Capture the cell that displays the provided text and extract its (X, Y) central coordinate. 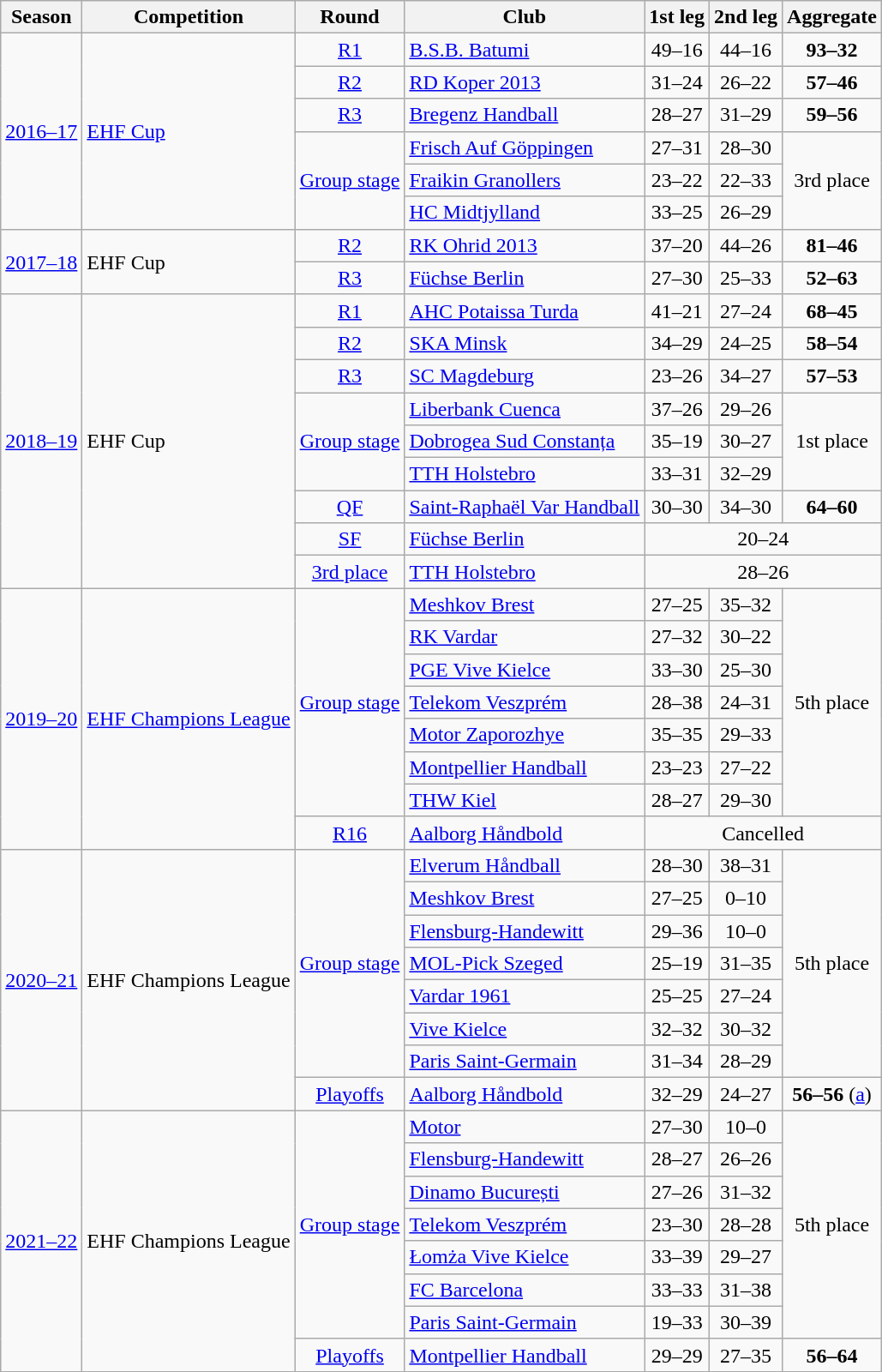
31–29 (746, 115)
29–29 (677, 1355)
27–35 (746, 1355)
33–33 (677, 1290)
29–26 (746, 409)
2021–22 (41, 1241)
25–33 (746, 278)
0–10 (746, 898)
58–54 (832, 343)
24–27 (746, 1094)
2016–17 (41, 131)
37–26 (677, 409)
RK Ohrid 2013 (525, 245)
2017–18 (41, 262)
FC Barcelona (525, 1290)
25–25 (677, 996)
26–22 (746, 82)
B.S.B. Batumi (525, 50)
29–33 (746, 735)
33–25 (677, 213)
RK Vardar (525, 637)
29–27 (746, 1257)
28–38 (677, 702)
33–39 (677, 1257)
1st place (832, 442)
29–30 (746, 800)
R16 (350, 833)
30–22 (746, 637)
AHC Potaissa Turda (525, 310)
2019–20 (41, 719)
44–16 (746, 50)
33–31 (677, 474)
35–32 (746, 605)
Vardar 1961 (525, 996)
31–32 (746, 1192)
2020–21 (41, 979)
PGE Vive Kielce (525, 670)
Vive Kielce (525, 1029)
31–34 (677, 1062)
52–63 (832, 278)
68–45 (832, 310)
Cancelled (763, 833)
MOL-Pick Szeged (525, 964)
Competition (189, 17)
2018–19 (41, 441)
22–33 (746, 180)
Elverum Håndball (525, 865)
25–19 (677, 964)
24–25 (746, 343)
Frisch Auf Göppingen (525, 147)
34–27 (746, 376)
Club (525, 17)
23–22 (677, 180)
19–33 (677, 1322)
23–26 (677, 376)
23–23 (677, 767)
Łomża Vive Kielce (525, 1257)
26–29 (746, 213)
Dinamo București (525, 1192)
25–30 (746, 670)
32–32 (677, 1029)
34–29 (677, 343)
64–60 (832, 507)
27–31 (677, 147)
HC Midtjylland (525, 213)
Fraikin Granollers (525, 180)
27–22 (746, 767)
28–29 (746, 1062)
SF (350, 539)
56–64 (832, 1355)
24–31 (746, 702)
1st leg (677, 17)
31–24 (677, 82)
57–53 (832, 376)
20–24 (763, 539)
49–16 (677, 50)
35–19 (677, 442)
57–46 (832, 82)
31–35 (746, 964)
31–38 (746, 1290)
2nd leg (746, 17)
93–32 (832, 50)
Aggregate (832, 17)
RD Koper 2013 (525, 82)
30–27 (746, 442)
26–26 (746, 1159)
THW Kiel (525, 800)
Bregenz Handball (525, 115)
28–26 (763, 572)
35–35 (677, 735)
Motor Zaporozhye (525, 735)
QF (350, 507)
34–30 (746, 507)
SC Magdeburg (525, 376)
38–31 (746, 865)
41–21 (677, 310)
30–32 (746, 1029)
59–56 (832, 115)
27–26 (677, 1192)
30–30 (677, 507)
Liberbank Cuenca (525, 409)
Season (41, 17)
Saint-Raphaël Var Handball (525, 507)
30–39 (746, 1322)
Motor (525, 1127)
Round (350, 17)
27–32 (677, 637)
37–20 (677, 245)
SKA Minsk (525, 343)
44–26 (746, 245)
29–36 (677, 930)
56–56 (a) (832, 1094)
33–30 (677, 670)
23–30 (677, 1225)
Dobrogea Sud Constanța (525, 442)
81–46 (832, 245)
28–28 (746, 1225)
